Pinpoint the cell where the given text exists, returning its [x, y] midpoint coordinate. 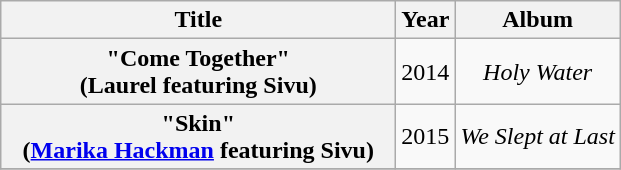
Album [538, 20]
2014 [426, 72]
Year [426, 20]
Holy Water [538, 72]
We Slept at Last [538, 136]
Title [198, 20]
2015 [426, 136]
"Skin" (Marika Hackman featuring Sivu) [198, 136]
"Come Together" (Laurel featuring Sivu) [198, 72]
